Capture the cell that displays the provided text and extract its (x, y) central coordinate. 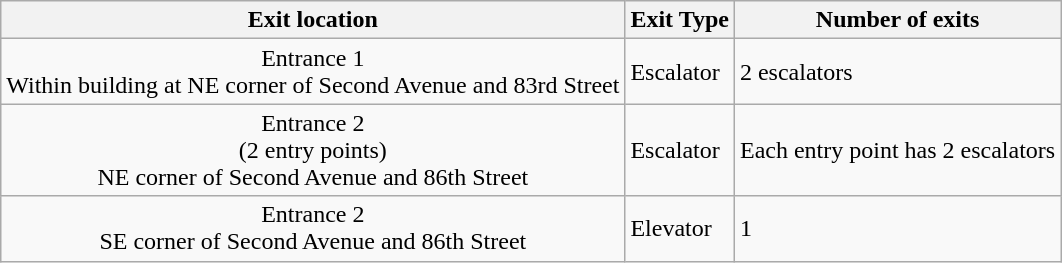
Entrance 2(2 entry points)NE corner of Second Avenue and 86th Street (313, 150)
Entrance 1 Within building at NE corner of Second Avenue and 83rd Street (313, 72)
Entrance 2 SE corner of Second Avenue and 86th Street (313, 228)
Elevator (680, 228)
Each entry point has 2 escalators (897, 150)
2 escalators (897, 72)
Exit location (313, 20)
Number of exits (897, 20)
1 (897, 228)
Exit Type (680, 20)
